For the text-containing cell, return its midpoint in (x, y) coordinate format. 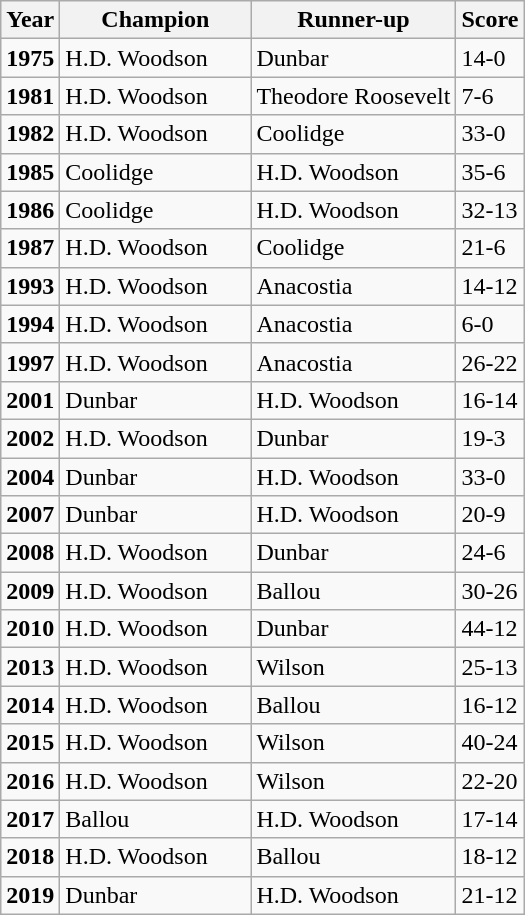
2008 (30, 553)
2010 (30, 629)
Champion (156, 20)
24-6 (490, 553)
1981 (30, 96)
22-20 (490, 781)
26-22 (490, 362)
1987 (30, 248)
2009 (30, 591)
20-9 (490, 515)
18-12 (490, 857)
Theodore Roosevelt (354, 96)
21-6 (490, 248)
6-0 (490, 324)
40-24 (490, 743)
1994 (30, 324)
1975 (30, 58)
35-6 (490, 172)
1986 (30, 210)
2013 (30, 667)
16-12 (490, 705)
14-12 (490, 286)
25-13 (490, 667)
1993 (30, 286)
7-6 (490, 96)
2018 (30, 857)
16-14 (490, 400)
1997 (30, 362)
21-12 (490, 895)
Runner-up (354, 20)
30-26 (490, 591)
2015 (30, 743)
Year (30, 20)
17-14 (490, 819)
2002 (30, 438)
Score (490, 20)
1985 (30, 172)
32-13 (490, 210)
2019 (30, 895)
1982 (30, 134)
19-3 (490, 438)
2014 (30, 705)
2007 (30, 515)
44-12 (490, 629)
2016 (30, 781)
2004 (30, 477)
2001 (30, 400)
14-0 (490, 58)
2017 (30, 819)
